Pinpoint the cell where the given text exists, returning its (X, Y) midpoint coordinate. 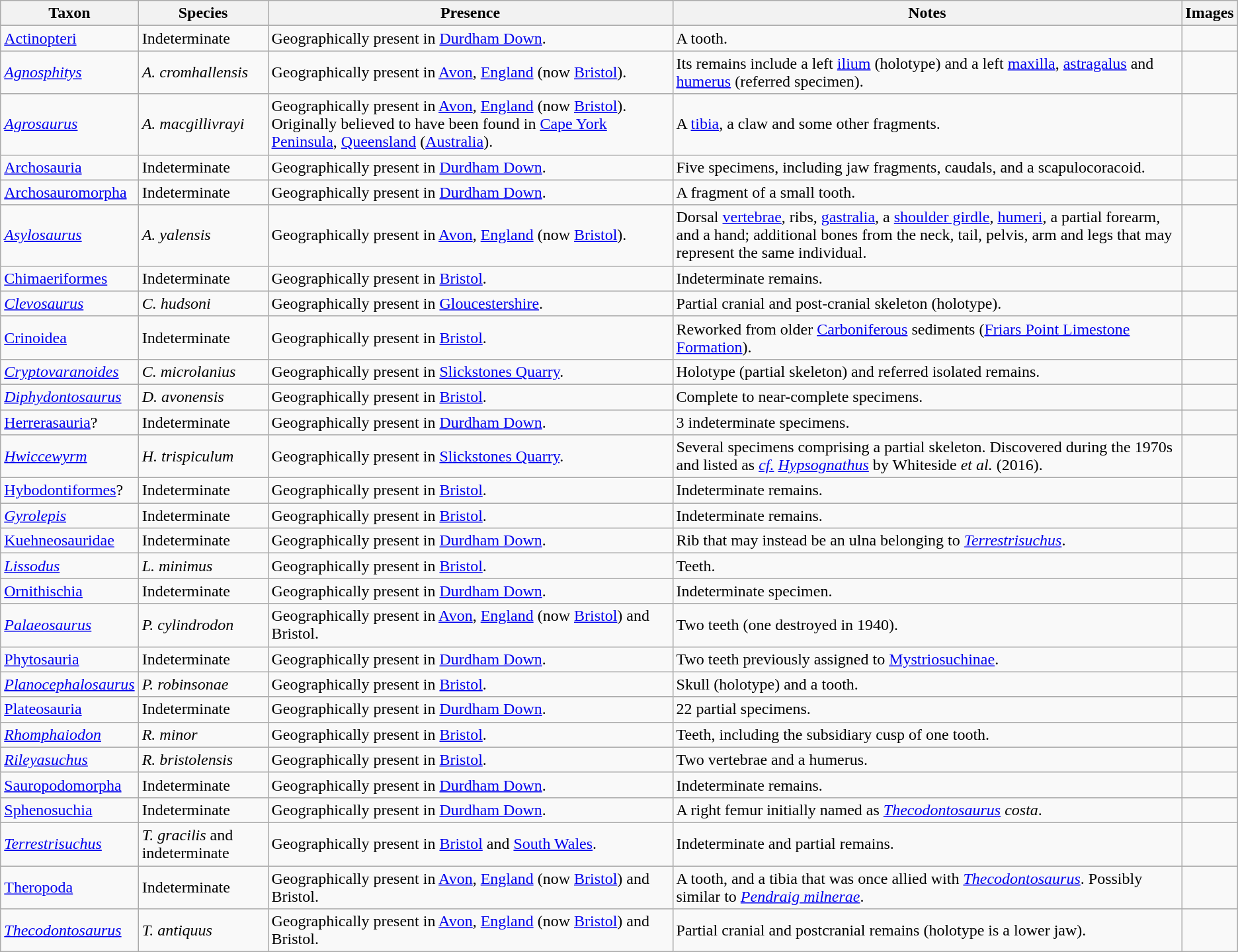
A tooth, and a tibia that was once allied with Thecodontosaurus. Possibly similar to Pendraig milnerae. (927, 887)
T. antiquus (203, 931)
C. microlanius (203, 372)
Rhomphaiodon (69, 734)
Hybodontiformes? (69, 491)
P. cylindrodon (203, 625)
Several specimens comprising a partial skeleton. Discovered during the 1970s and listed as cf. Hypsognathus by Whiteside et al. (2016). (927, 456)
Geographically present in Bristol and South Wales. (470, 844)
C. hudsoni (203, 303)
Herrerasauria? (69, 422)
Plateosauria (69, 709)
P. robinsonae (203, 684)
Diphydontosaurus (69, 397)
Theropoda (69, 887)
A. macgillivrayi (203, 124)
Kuehneosauridae (69, 541)
Presence (470, 13)
Rileyasuchus (69, 760)
D. avonensis (203, 397)
L. minimus (203, 566)
Sauropodomorpha (69, 785)
A tibia, a claw and some other fragments. (927, 124)
Complete to near-complete specimens. (927, 397)
Gyrolepis (69, 516)
Palaeosaurus (69, 625)
Geographically present in Gloucestershire. (470, 303)
3 indeterminate specimens. (927, 422)
A. cromhallensis (203, 73)
Teeth. (927, 566)
Indeterminate specimen. (927, 591)
Notes (927, 13)
A. yalensis (203, 235)
A right femur initially named as Thecodontosaurus costa. (927, 810)
T. gracilis and indeterminate (203, 844)
Terrestrisuchus (69, 844)
H. trispiculum (203, 456)
Geographically present in Avon, England (now Bristol). Originally believed to have been found in Cape York Peninsula, Queensland (Australia). (470, 124)
Skull (holotype) and a tooth. (927, 684)
Holotype (partial skeleton) and referred isolated remains. (927, 372)
Planocephalosaurus (69, 684)
22 partial specimens. (927, 709)
Rib that may instead be an ulna belonging to Terrestrisuchus. (927, 541)
Images (1210, 13)
Its remains include a left ilium (holotype) and a left maxilla, astragalus and humerus (referred specimen). (927, 73)
Taxon (69, 13)
Partial cranial and postcranial remains (holotype is a lower jaw). (927, 931)
Lissodus (69, 566)
Two teeth previously assigned to Mystriosuchinae. (927, 659)
Species (203, 13)
Asylosaurus (69, 235)
Five specimens, including jaw fragments, caudals, and a scapulocoracoid. (927, 167)
Teeth, including the subsidiary cusp of one tooth. (927, 734)
Archosauromorpha (69, 192)
Sphenosuchia (69, 810)
Crinoidea (69, 337)
Reworked from older Carboniferous sediments (Friars Point Limestone Formation). (927, 337)
Clevosaurus (69, 303)
Two vertebrae and a humerus. (927, 760)
R. minor (203, 734)
Partial cranial and post-cranial skeleton (holotype). (927, 303)
Agnosphitys (69, 73)
Archosauria (69, 167)
Agrosaurus (69, 124)
Phytosauria (69, 659)
A fragment of a small tooth. (927, 192)
Thecodontosaurus (69, 931)
Hwiccewyrm (69, 456)
Actinopteri (69, 38)
Cryptovaranoides (69, 372)
Two teeth (one destroyed in 1940). (927, 625)
Ornithischia (69, 591)
R. bristolensis (203, 760)
A tooth. (927, 38)
Chimaeriformes (69, 278)
Indeterminate and partial remains. (927, 844)
